Extract the (X, Y) coordinate from the center of the cell holding the provided text.  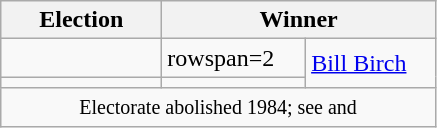
Bill Birch (371, 64)
Winner (299, 20)
Election (82, 20)
Electorate abolished 1984; see and (218, 107)
rowspan=2 (234, 58)
